For the text-containing cell, return its midpoint in [X, Y] coordinate format. 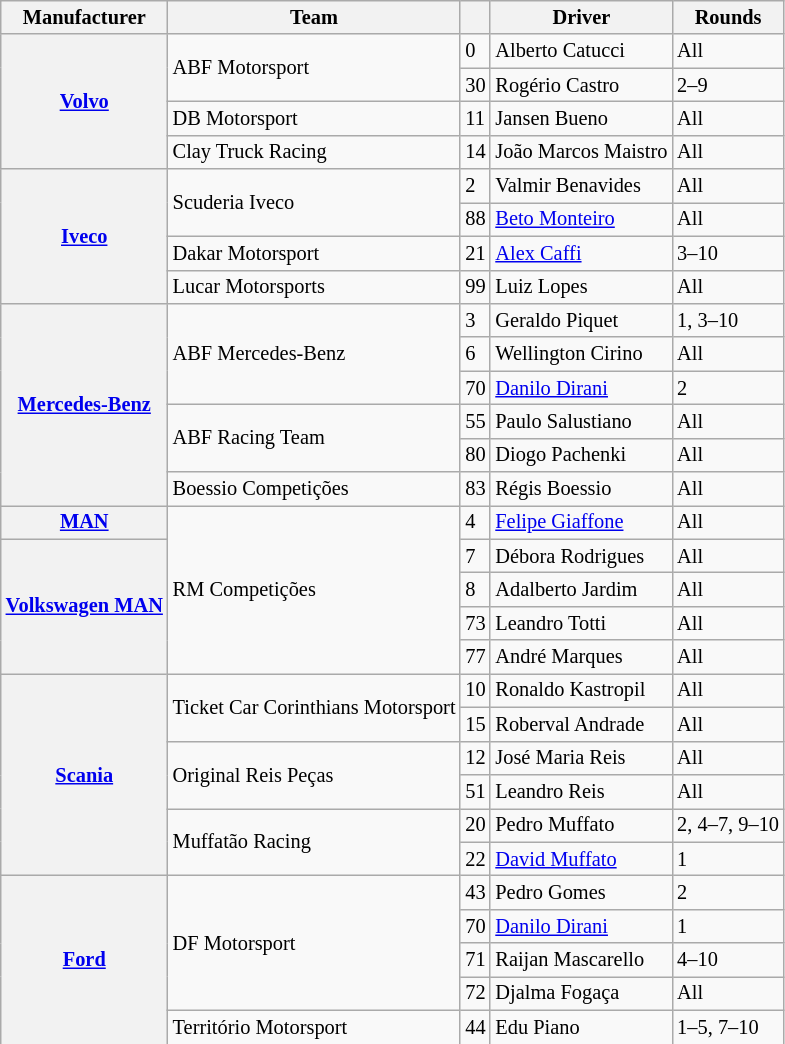
Dakar Motorsport [314, 253]
Rounds [728, 17]
72 [475, 993]
12 [475, 758]
Alex Caffi [581, 253]
20 [475, 825]
Valmir Benavides [581, 186]
7 [475, 556]
Território Motorsport [314, 1027]
Edu Piano [581, 1027]
Débora Rodrigues [581, 556]
Diogo Pachenki [581, 455]
3 [475, 320]
6 [475, 354]
0 [475, 51]
55 [475, 421]
Beto Monteiro [581, 219]
ABF Mercedes-Benz [314, 354]
Iveco [84, 236]
Leandro Totti [581, 623]
Régis Boessio [581, 489]
Raijan Mascarello [581, 960]
2–9 [728, 85]
DB Motorsport [314, 118]
15 [475, 724]
22 [475, 859]
99 [475, 287]
Rogério Castro [581, 85]
Ronaldo Kastropil [581, 690]
44 [475, 1027]
30 [475, 85]
Wellington Cirino [581, 354]
Manufacturer [84, 17]
Clay Truck Racing [314, 152]
Djalma Fogaça [581, 993]
Leandro Reis [581, 791]
João Marcos Maistro [581, 152]
Geraldo Piquet [581, 320]
José Maria Reis [581, 758]
RM Competições [314, 589]
Volkswagen MAN [84, 606]
Luiz Lopes [581, 287]
4 [475, 522]
Adalberto Jardim [581, 589]
ABF Motorsport [314, 68]
77 [475, 657]
83 [475, 489]
DF Motorsport [314, 942]
MAN [84, 522]
ABF Racing Team [314, 438]
73 [475, 623]
80 [475, 455]
Mercedes-Benz [84, 404]
Jansen Bueno [581, 118]
2, 4–7, 9–10 [728, 825]
71 [475, 960]
4–10 [728, 960]
Scuderia Iveco [314, 202]
Alberto Catucci [581, 51]
51 [475, 791]
3–10 [728, 253]
8 [475, 589]
10 [475, 690]
88 [475, 219]
Volvo [84, 102]
Pedro Muffato [581, 825]
14 [475, 152]
Original Reis Peças [314, 774]
André Marques [581, 657]
43 [475, 892]
Team [314, 17]
Boessio Competições [314, 489]
1, 3–10 [728, 320]
Pedro Gomes [581, 892]
Ticket Car Corinthians Motorsport [314, 706]
Felipe Giaffone [581, 522]
Roberval Andrade [581, 724]
Lucar Motorsports [314, 287]
21 [475, 253]
1–5, 7–10 [728, 1027]
Ford [84, 959]
Paulo Salustiano [581, 421]
Muffatão Racing [314, 842]
Scania [84, 774]
David Muffato [581, 859]
11 [475, 118]
Driver [581, 17]
